Pinpoint the cell where the given text exists, returning its [X, Y] midpoint coordinate. 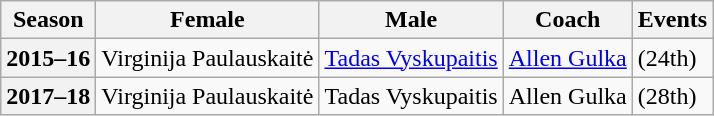
Male [411, 20]
Events [672, 20]
Coach [568, 20]
(24th) [672, 58]
(28th) [672, 96]
Female [208, 20]
2017–18 [48, 96]
2015–16 [48, 58]
Season [48, 20]
